Return [x, y] of the center of cell containing provided text 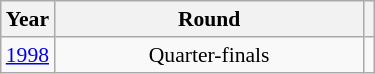
1998 [28, 55]
Round [209, 19]
Year [28, 19]
Quarter-finals [209, 55]
